Scan for the cell matching the given text and deliver its [x, y] coordinate at center. 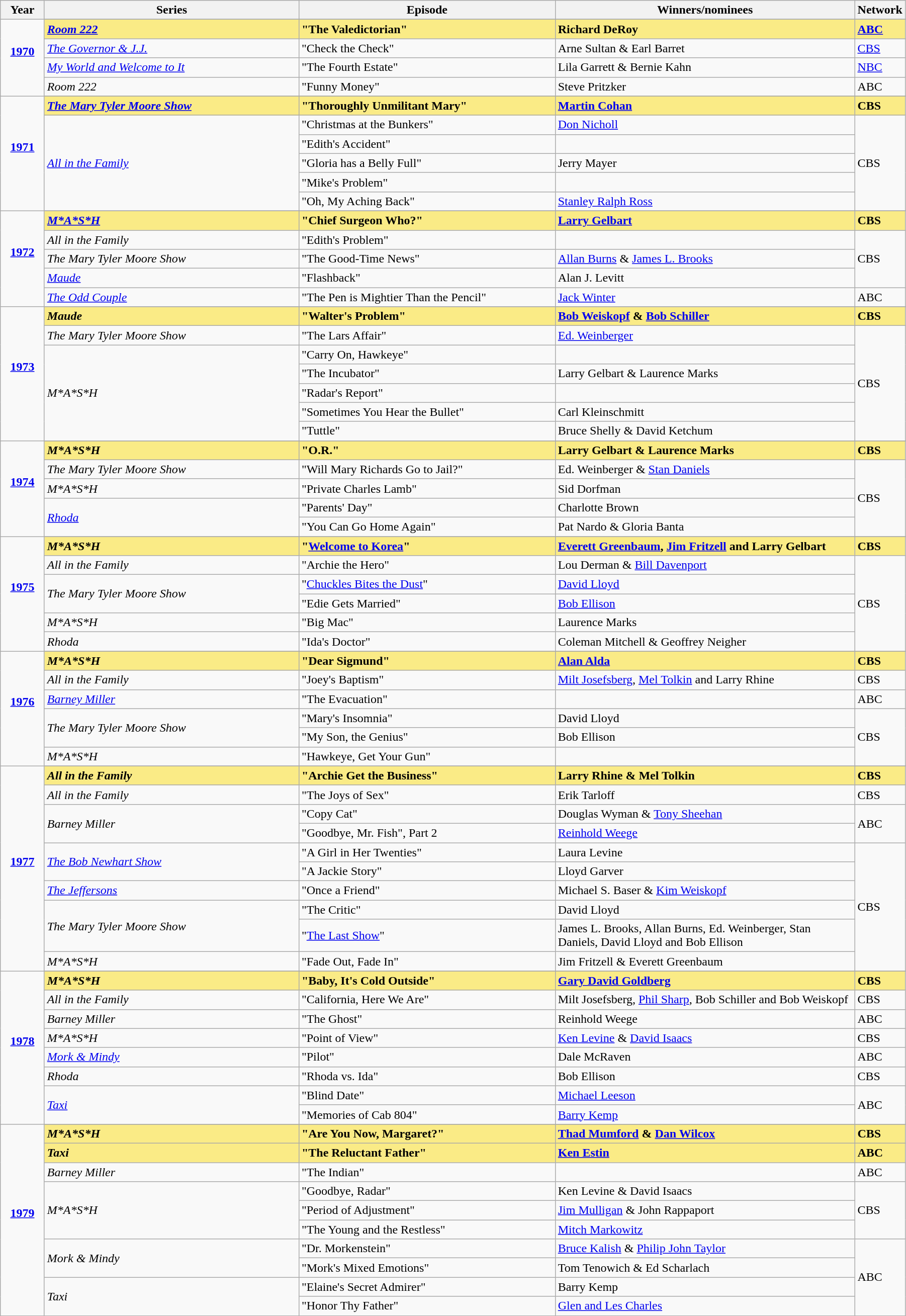
Milt Josefsberg, Mel Tolkin and Larry Rhine [705, 680]
Mitch Markowitz [705, 1230]
"The Fourth Estate" [427, 67]
Ed. Weinberger & Stan Daniels [705, 469]
"Gloria has a Belly Full" [427, 163]
"The Evacuation" [427, 699]
1979 [22, 1220]
"Are You Now, Margaret?" [427, 1133]
Pat Nardo & Gloria Banta [705, 527]
Alan J. Levitt [705, 278]
1978 [22, 1047]
Michael Leeson [705, 1095]
"Period of Adjustment" [427, 1210]
"Will Mary Richards Go to Jail?" [427, 469]
"Welcome to Korea" [427, 546]
"You Can Go Home Again" [427, 527]
Laura Levine [705, 852]
"My Son, the Genius" [427, 737]
Sid Dorfman [705, 488]
Tom Tenowich & Ed Scharlach [705, 1268]
Lou Derman & Bill Davenport [705, 565]
"Radar's Report" [427, 393]
"The Critic" [427, 910]
Erik Tarloff [705, 795]
Arne Sultan & Earl Barret [705, 48]
Martin Cohan [705, 106]
"Thoroughly Unmilitant Mary" [427, 106]
Milt Josefsberg, Phil Sharp, Bob Schiller and Bob Weiskopf [705, 1000]
"Edie Gets Married" [427, 603]
Michael S. Baser & Kim Weiskopf [705, 891]
Larry Gelbart [705, 220]
"Big Mac" [427, 623]
1974 [22, 488]
Coleman Mitchell & Geoffrey Neigher [705, 642]
Jim Mulligan & John Rappaport [705, 1210]
"The Lars Affair" [427, 335]
Lloyd Garver [705, 871]
"The Joys of Sex" [427, 795]
"The Indian" [427, 1172]
"Oh, My Aching Back" [427, 201]
Bob Weiskopf & Bob Schiller [705, 316]
"The Last Show" [427, 935]
"Dear Sigmund" [427, 661]
"Check the Check" [427, 48]
"Carry On, Hawkeye" [427, 355]
"The Pen is Mightier Than the Pencil" [427, 297]
Jim Fritzell & Everett Greenbaum [705, 961]
"The Incubator" [427, 374]
Carl Kleinschmitt [705, 412]
1977 [22, 868]
"Honor Thy Father" [427, 1306]
"The Young and the Restless" [427, 1230]
The Jeffersons [171, 891]
"Ida's Doctor" [427, 642]
Alan Alda [705, 661]
Don Nicholl [705, 125]
"Archie the Hero" [427, 565]
"Baby, It's Cold Outside" [427, 981]
Ken Estin [705, 1153]
Everett Greenbaum, Jim Fritzell and Larry Gelbart [705, 546]
Year [22, 10]
Steve Pritzker [705, 86]
"O.R." [427, 450]
"Edith's Accident" [427, 144]
"Joey's Baptism" [427, 680]
"Dr. Morkenstein" [427, 1249]
NBC [880, 67]
Network [880, 10]
James L. Brooks, Allan Burns, Ed. Weinberger, Stan Daniels, David Lloyd and Bob Ellison [705, 935]
The Bob Newhart Show [171, 862]
1972 [22, 258]
"Mary's Insomnia" [427, 718]
"Goodbye, Radar" [427, 1191]
"Christmas at the Bunkers" [427, 125]
"Memories of Cab 804" [427, 1114]
Charlotte Brown [705, 507]
Douglas Wyman & Tony Sheehan [705, 814]
"The Valedictorian" [427, 29]
Stanley Ralph Ross [705, 201]
1970 [22, 58]
"California, Here We Are" [427, 1000]
"Goodbye, Mr. Fish", Part 2 [427, 833]
"Archie Get the Business" [427, 775]
Allan Burns & James L. Brooks [705, 259]
"A Girl in Her Twenties" [427, 852]
"Once a Friend" [427, 891]
"Pilot" [427, 1057]
Dale McRaven [705, 1057]
"The Ghost" [427, 1019]
Gary David Goldberg [705, 981]
Lila Garrett & Bernie Kahn [705, 67]
"The Good-Time News" [427, 259]
Bruce Kalish & Philip John Taylor [705, 1249]
Larry Rhine & Mel Tolkin [705, 775]
Ed. Weinberger [705, 335]
1971 [22, 153]
The Odd Couple [171, 297]
"Flashback" [427, 278]
1975 [22, 593]
"Walter's Problem" [427, 316]
"Mork's Mixed Emotions" [427, 1268]
Richard DeRoy [705, 29]
The Governor & J.J. [171, 48]
My World and Welcome to It [171, 67]
Winners/nominees [705, 10]
Jack Winter [705, 297]
"Blind Date" [427, 1095]
"Point of View" [427, 1038]
Bruce Shelly & David Ketchum [705, 431]
Thad Mumford & Dan Wilcox [705, 1133]
1976 [22, 709]
"The Reluctant Father" [427, 1153]
"Parents' Day" [427, 507]
"Copy Cat" [427, 814]
Series [171, 10]
1973 [22, 374]
"Funny Money" [427, 86]
"Edith's Problem" [427, 240]
"Chuckles Bites the Dust" [427, 584]
"A Jackie Story" [427, 871]
"Hawkeye, Get Your Gun" [427, 756]
"Fade Out, Fade In" [427, 961]
Laurence Marks [705, 623]
"Private Charles Lamb" [427, 488]
"Rhoda vs. Ida" [427, 1076]
Episode [427, 10]
"Tuttle" [427, 431]
Jerry Mayer [705, 163]
"Mike's Problem" [427, 182]
Glen and Les Charles [705, 1306]
"Sometimes You Hear the Bullet" [427, 412]
"Elaine's Secret Admirer" [427, 1287]
"Chief Surgeon Who?" [427, 220]
